Return (X, Y) of the center of cell containing provided text 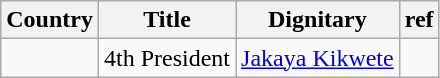
Dignitary (318, 20)
Jakaya Kikwete (318, 58)
Title (166, 20)
4th President (166, 58)
ref (419, 20)
Country (50, 20)
